Capture the cell that displays the provided text and extract its (X, Y) central coordinate. 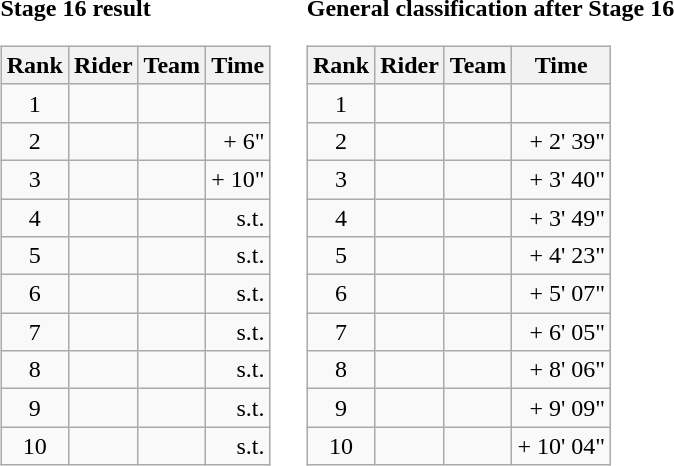
+ 10" (238, 179)
+ 3' 40" (562, 179)
+ 8' 06" (562, 370)
+ 4' 23" (562, 256)
+ 3' 49" (562, 217)
+ 6" (238, 141)
+ 9' 09" (562, 408)
+ 2' 39" (562, 141)
+ 5' 07" (562, 294)
+ 10' 04" (562, 446)
+ 6' 05" (562, 332)
